Extract the [x, y] coordinate from the center of the cell holding the provided text.  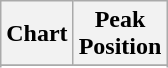
PeakPosition [120, 34]
Chart [37, 34]
